Pinpoint the cell where the given text exists, returning its (X, Y) midpoint coordinate. 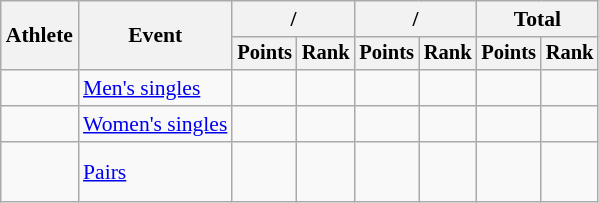
Event (155, 36)
Athlete (40, 36)
Total (537, 19)
Pairs (155, 172)
Women's singles (155, 124)
Men's singles (155, 88)
